Output the [X, Y] coordinate of the center of the cell containing the given text.  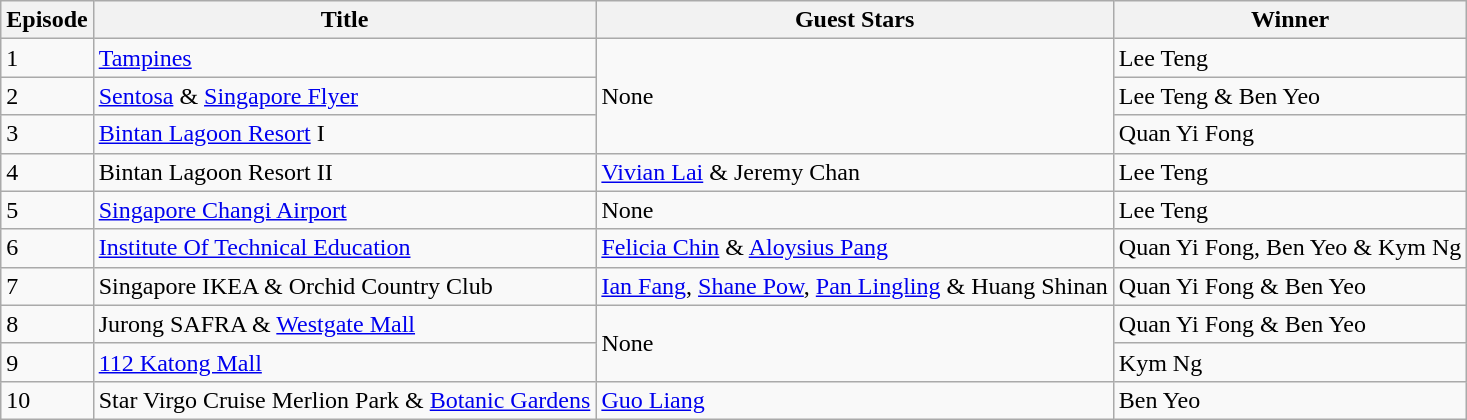
Quan Yi Fong [1290, 134]
Ben Yeo [1290, 400]
Bintan Lagoon Resort I [344, 134]
8 [47, 324]
Vivian Lai & Jeremy Chan [854, 172]
Felicia Chin & Aloysius Pang [854, 248]
Singapore IKEA & Orchid Country Club [344, 286]
Winner [1290, 20]
Kym Ng [1290, 362]
Bintan Lagoon Resort II [344, 172]
3 [47, 134]
6 [47, 248]
Singapore Changi Airport [344, 210]
Tampines [344, 58]
5 [47, 210]
Sentosa & Singapore Flyer [344, 96]
Ian Fang, Shane Pow, Pan Lingling & Huang Shinan [854, 286]
112 Katong Mall [344, 362]
Jurong SAFRA & Westgate Mall [344, 324]
Quan Yi Fong, Ben Yeo & Kym Ng [1290, 248]
Institute Of Technical Education [344, 248]
7 [47, 286]
2 [47, 96]
10 [47, 400]
Star Virgo Cruise Merlion Park & Botanic Gardens [344, 400]
Episode [47, 20]
4 [47, 172]
Guo Liang [854, 400]
Title [344, 20]
9 [47, 362]
Guest Stars [854, 20]
1 [47, 58]
Lee Teng & Ben Yeo [1290, 96]
